Capture the cell that displays the provided text and extract its (X, Y) central coordinate. 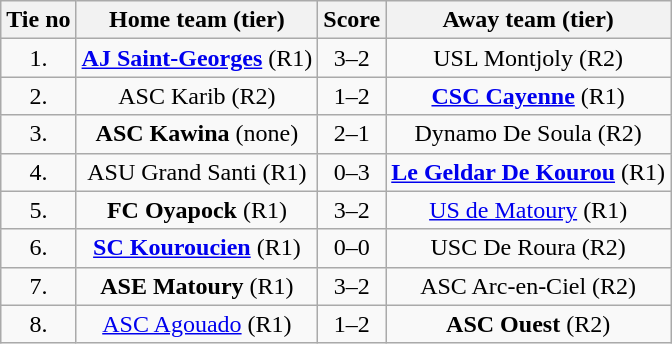
0–0 (352, 248)
5. (38, 210)
Home team (tier) (197, 20)
Dynamo De Soula (R2) (528, 134)
6. (38, 248)
FC Oyapock (R1) (197, 210)
4. (38, 172)
USC De Roura (R2) (528, 248)
ASC Agouado (R1) (197, 324)
Away team (tier) (528, 20)
SC Kouroucien (R1) (197, 248)
0–3 (352, 172)
ASC Karib (R2) (197, 96)
AJ Saint-Georges (R1) (197, 58)
1. (38, 58)
Le Geldar De Kourou (R1) (528, 172)
2. (38, 96)
USL Montjoly (R2) (528, 58)
CSC Cayenne (R1) (528, 96)
3. (38, 134)
Tie no (38, 20)
ASC Ouest (R2) (528, 324)
7. (38, 286)
US de Matoury (R1) (528, 210)
2–1 (352, 134)
Score (352, 20)
ASU Grand Santi (R1) (197, 172)
ASC Kawina (none) (197, 134)
ASE Matoury (R1) (197, 286)
8. (38, 324)
ASC Arc-en-Ciel (R2) (528, 286)
